Output the [X, Y] coordinate of the center of the cell containing the given text.  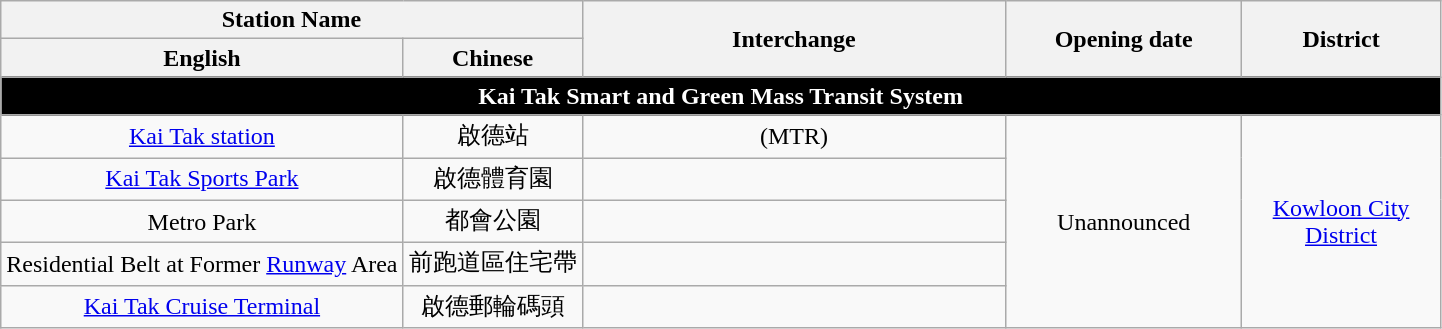
啟德站 [492, 136]
前跑道區住宅帶 [492, 264]
Kai Tak Cruise Terminal [202, 306]
Station Name [292, 20]
(MTR) [794, 136]
Chinese [492, 58]
啟德體育園 [492, 180]
District [1342, 39]
English [202, 58]
Kai Tak Smart and Green Mass Transit System [721, 96]
都會公園 [492, 222]
Kai Tak station [202, 136]
Opening date [1124, 39]
Residential Belt at Former Runway Area [202, 264]
啟德郵輪碼頭 [492, 306]
Unannounced [1124, 222]
Kowloon City District [1342, 222]
Metro Park [202, 222]
Kai Tak Sports Park [202, 180]
Interchange [794, 39]
